For the text-containing cell, return its midpoint in [X, Y] coordinate format. 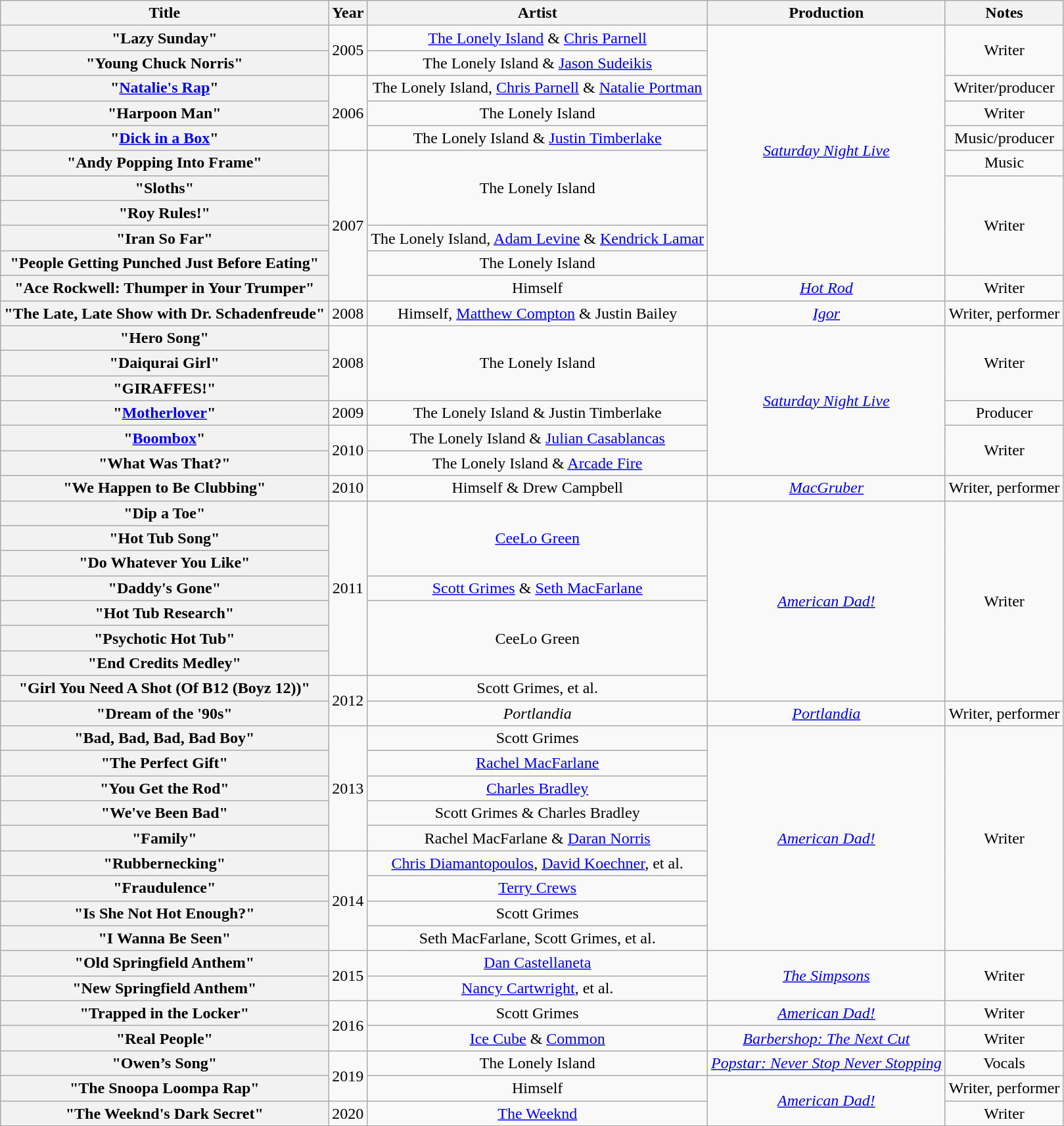
"Young Chuck Norris" [164, 63]
Dan Castellaneta [538, 963]
Title [164, 13]
"Do Whatever You Like" [164, 563]
"Hero Song" [164, 338]
"Dream of the '90s" [164, 713]
2020 [348, 1114]
"The Weeknd's Dark Secret" [164, 1114]
2007 [348, 225]
"Hot Tub Song" [164, 538]
Himself, Matthew Compton & Justin Bailey [538, 313]
Scott Grimes, et al. [538, 688]
"Trapped in the Locker" [164, 1013]
"Sloths" [164, 188]
Music/producer [1004, 138]
"Hot Tub Research" [164, 613]
"People Getting Punched Just Before Eating" [164, 263]
2012 [348, 700]
"What Was That?" [164, 463]
The Lonely Island & Jason Sudeikis [538, 63]
"GIRAFFES!" [164, 388]
The Simpsons [826, 976]
"We've Been Bad" [164, 813]
"Iran So Far" [164, 238]
"Dick in a Box" [164, 138]
Year [348, 13]
"Old Springfield Anthem" [164, 963]
"Bad, Bad, Bad, Bad Boy" [164, 738]
The Weeknd [538, 1114]
"I Wanna Be Seen" [164, 938]
"Is She Not Hot Enough?" [164, 913]
The Lonely Island & Arcade Fire [538, 463]
Charles Bradley [538, 788]
"Family" [164, 838]
"The Late, Late Show with Dr. Schadenfreude" [164, 313]
"The Snoopa Loompa Rap" [164, 1088]
2009 [348, 413]
2016 [348, 1025]
"Roy Rules!" [164, 213]
"Daiqurai Girl" [164, 363]
Scott Grimes & Charles Bradley [538, 813]
"Boombox" [164, 438]
Nancy Cartwright, et al. [538, 988]
"New Springfield Anthem" [164, 988]
Himself & Drew Campbell [538, 488]
Chris Diamantopoulos, David Koechner, et al. [538, 863]
"The Perfect Gift" [164, 763]
"Fraudulence" [164, 888]
Scott Grimes & Seth MacFarlane [538, 588]
2015 [348, 976]
Notes [1004, 13]
"Dip a Toe" [164, 513]
2011 [348, 588]
2013 [348, 788]
The Lonely Island & Chris Parnell [538, 38]
"We Happen to Be Clubbing" [164, 488]
Barbershop: The Next Cut [826, 1038]
The Lonely Island, Chris Parnell & Natalie Portman [538, 88]
"Ace Rockwell: Thumper in Your Trumper" [164, 288]
"Natalie's Rap" [164, 88]
"Psychotic Hot Tub" [164, 638]
Hot Rod [826, 288]
"Motherlover" [164, 413]
The Lonely Island, Adam Levine & Kendrick Lamar [538, 238]
"Daddy's Gone" [164, 588]
Vocals [1004, 1063]
"Girl You Need A Shot (Of B12 (Boyz 12))" [164, 688]
"Owen’s Song" [164, 1063]
Popstar: Never Stop Never Stopping [826, 1063]
The Lonely Island & Julian Casablancas [538, 438]
"Harpoon Man" [164, 113]
"Lazy Sunday" [164, 38]
2014 [348, 901]
2005 [348, 51]
2019 [348, 1075]
MacGruber [826, 488]
Rachel MacFarlane [538, 763]
Music [1004, 163]
Ice Cube & Common [538, 1038]
"Real People" [164, 1038]
Rachel MacFarlane & Daran Norris [538, 838]
"End Credits Medley" [164, 663]
Production [826, 13]
Writer/producer [1004, 88]
Seth MacFarlane, Scott Grimes, et al. [538, 938]
Igor [826, 313]
Artist [538, 13]
Producer [1004, 413]
2006 [348, 113]
Terry Crews [538, 888]
"Andy Popping Into Frame" [164, 163]
"Rubbernecking" [164, 863]
"You Get the Rod" [164, 788]
